Output the [x, y] coordinate of the center of the cell containing the given text.  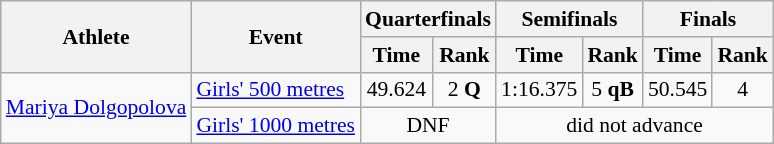
Semifinals [570, 19]
did not advance [634, 126]
DNF [428, 126]
Finals [708, 19]
Girls' 1000 metres [276, 126]
2 Q [464, 90]
Event [276, 36]
49.624 [396, 90]
Quarterfinals [428, 19]
1:16.375 [539, 90]
Athlete [96, 36]
Mariya Dolgopolova [96, 108]
5 qB [612, 90]
Girls' 500 metres [276, 90]
50.545 [678, 90]
4 [742, 90]
